Determine the [x, y] coordinate at the center of the cell enclosing the given text.  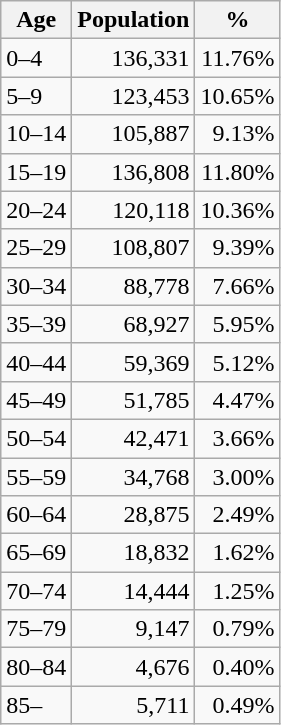
136,331 [134, 58]
% [238, 20]
108,807 [134, 248]
4,676 [134, 667]
11.76% [238, 58]
5,711 [134, 705]
34,768 [134, 477]
10.36% [238, 210]
2.49% [238, 515]
5–9 [36, 96]
10.65% [238, 96]
59,369 [134, 362]
60–64 [36, 515]
5.12% [238, 362]
42,471 [134, 438]
55–59 [36, 477]
10–14 [36, 134]
0.40% [238, 667]
0.79% [238, 629]
105,887 [134, 134]
20–24 [36, 210]
30–34 [36, 286]
18,832 [134, 553]
11.80% [238, 172]
120,118 [134, 210]
9,147 [134, 629]
4.47% [238, 400]
51,785 [134, 400]
5.95% [238, 324]
65–69 [36, 553]
123,453 [134, 96]
9.13% [238, 134]
25–29 [36, 248]
7.66% [238, 286]
40–44 [36, 362]
1.25% [238, 591]
15–19 [36, 172]
0–4 [36, 58]
45–49 [36, 400]
14,444 [134, 591]
68,927 [134, 324]
28,875 [134, 515]
Age [36, 20]
35–39 [36, 324]
3.66% [238, 438]
3.00% [238, 477]
85– [36, 705]
88,778 [134, 286]
Population [134, 20]
1.62% [238, 553]
70–74 [36, 591]
9.39% [238, 248]
80–84 [36, 667]
136,808 [134, 172]
0.49% [238, 705]
50–54 [36, 438]
75–79 [36, 629]
